Identify which cell holds the provided text, then report its [X, Y] central coordinate. 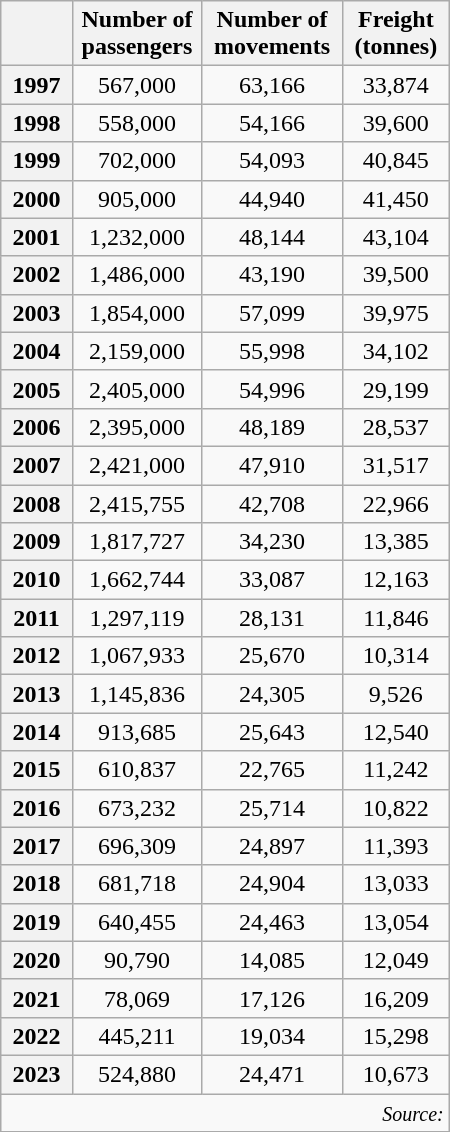
55,998 [272, 351]
558,000 [136, 123]
2015 [37, 770]
44,940 [272, 199]
2014 [37, 732]
702,000 [136, 161]
13,385 [396, 542]
2021 [37, 998]
39,500 [396, 275]
10,314 [396, 656]
1,662,744 [136, 580]
1,297,119 [136, 618]
2002 [37, 275]
63,166 [272, 85]
2,421,000 [136, 465]
696,309 [136, 846]
Source: [225, 1113]
25,643 [272, 732]
2007 [37, 465]
445,211 [136, 1036]
43,190 [272, 275]
524,880 [136, 1074]
1,817,727 [136, 542]
90,790 [136, 960]
41,450 [396, 199]
2013 [37, 694]
12,540 [396, 732]
Number of passengers [136, 34]
2022 [37, 1036]
1998 [37, 123]
12,049 [396, 960]
40,845 [396, 161]
42,708 [272, 503]
2005 [37, 389]
2017 [37, 846]
39,600 [396, 123]
24,463 [272, 922]
33,874 [396, 85]
2008 [37, 503]
905,000 [136, 199]
11,846 [396, 618]
673,232 [136, 808]
681,718 [136, 884]
48,144 [272, 237]
47,910 [272, 465]
2003 [37, 313]
25,714 [272, 808]
2,405,000 [136, 389]
Number of movements [272, 34]
28,537 [396, 427]
1,486,000 [136, 275]
610,837 [136, 770]
22,966 [396, 503]
29,199 [396, 389]
2006 [37, 427]
33,087 [272, 580]
2011 [37, 618]
54,093 [272, 161]
54,996 [272, 389]
24,305 [272, 694]
14,085 [272, 960]
2023 [37, 1074]
43,104 [396, 237]
15,298 [396, 1036]
1,145,836 [136, 694]
913,685 [136, 732]
640,455 [136, 922]
24,904 [272, 884]
54,166 [272, 123]
2010 [37, 580]
17,126 [272, 998]
567,000 [136, 85]
57,099 [272, 313]
22,765 [272, 770]
10,673 [396, 1074]
2004 [37, 351]
1,854,000 [136, 313]
24,471 [272, 1074]
1,232,000 [136, 237]
2016 [37, 808]
24,897 [272, 846]
2018 [37, 884]
11,393 [396, 846]
2000 [37, 199]
2019 [37, 922]
10,822 [396, 808]
19,034 [272, 1036]
Freight (tonnes) [396, 34]
13,033 [396, 884]
2,395,000 [136, 427]
1,067,933 [136, 656]
2,415,755 [136, 503]
16,209 [396, 998]
2001 [37, 237]
2009 [37, 542]
13,054 [396, 922]
9,526 [396, 694]
48,189 [272, 427]
28,131 [272, 618]
2020 [37, 960]
2012 [37, 656]
34,102 [396, 351]
78,069 [136, 998]
39,975 [396, 313]
34,230 [272, 542]
1997 [37, 85]
25,670 [272, 656]
11,242 [396, 770]
2,159,000 [136, 351]
31,517 [396, 465]
12,163 [396, 580]
1999 [37, 161]
